Return the [X, Y] coordinate for the center point of the cell that contains the specified text.  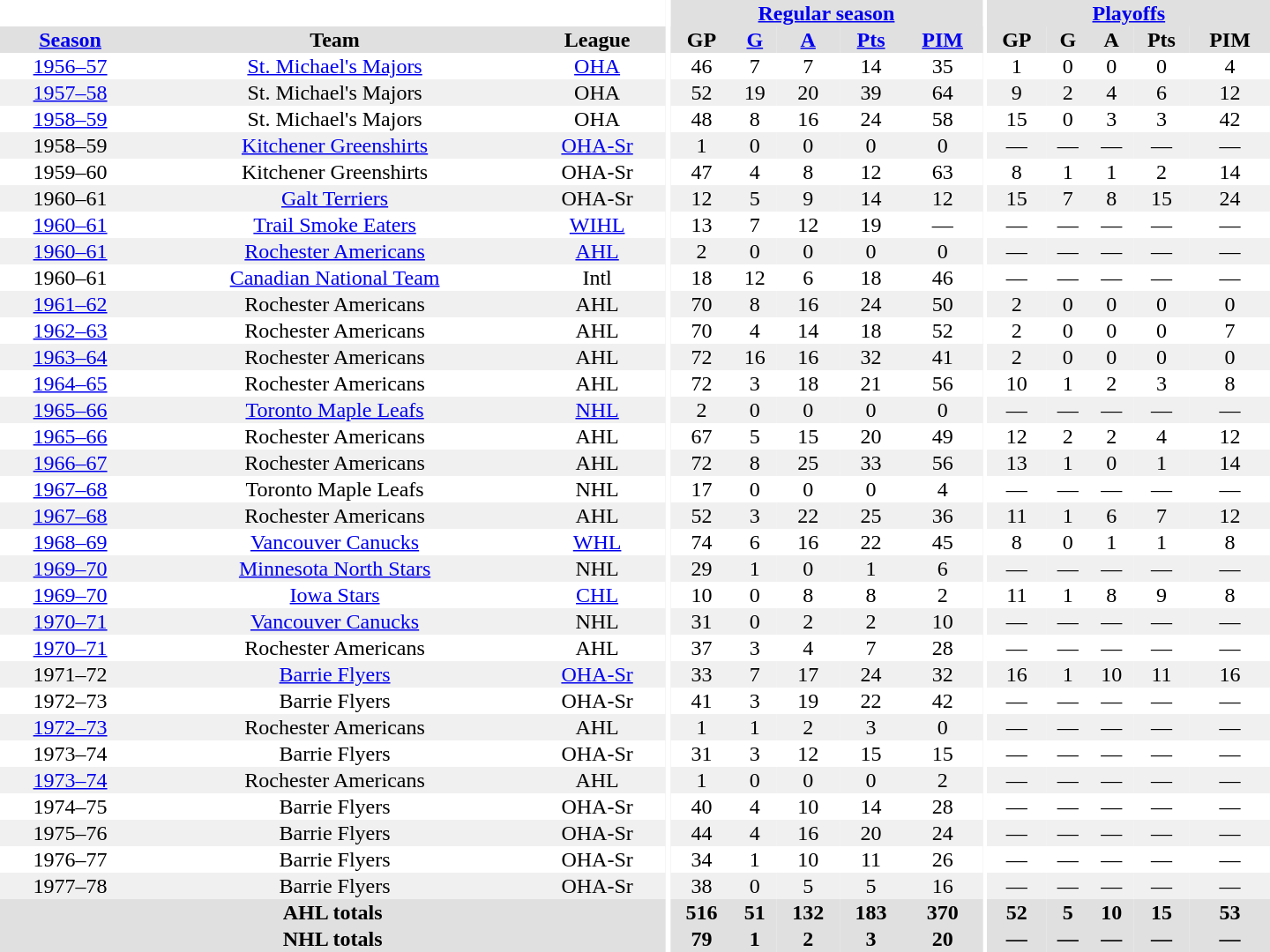
Iowa Stars [335, 595]
38 [702, 886]
34 [702, 859]
370 [942, 912]
183 [871, 912]
132 [808, 912]
40 [702, 807]
AHL totals [332, 912]
39 [871, 93]
53 [1229, 912]
1971–72 [71, 674]
50 [942, 304]
NHL totals [332, 939]
Minnesota North Stars [335, 569]
36 [942, 516]
67 [702, 436]
Galt Terriers [335, 198]
CHL [597, 595]
37 [702, 648]
45 [942, 542]
1957–58 [71, 93]
Playoffs [1129, 13]
1975–76 [71, 833]
1962–63 [71, 331]
1964–65 [71, 383]
Trail Smoke Eaters [335, 225]
Season [71, 40]
1959–60 [71, 172]
Regular season [826, 13]
WHL [597, 542]
64 [942, 93]
58 [942, 119]
74 [702, 542]
Team [335, 40]
1963–64 [71, 357]
1956–57 [71, 66]
79 [702, 939]
Canadian National Team [335, 278]
Intl [597, 278]
29 [702, 569]
1968–69 [71, 542]
1977–78 [71, 886]
49 [942, 436]
47 [702, 172]
63 [942, 172]
51 [755, 912]
44 [702, 833]
WIHL [597, 225]
516 [702, 912]
League [597, 40]
48 [702, 119]
1974–75 [71, 807]
1976–77 [71, 859]
35 [942, 66]
21 [871, 383]
26 [942, 859]
1966–67 [71, 463]
1961–62 [71, 304]
